Capture the cell that displays the provided text and extract its [X, Y] central coordinate. 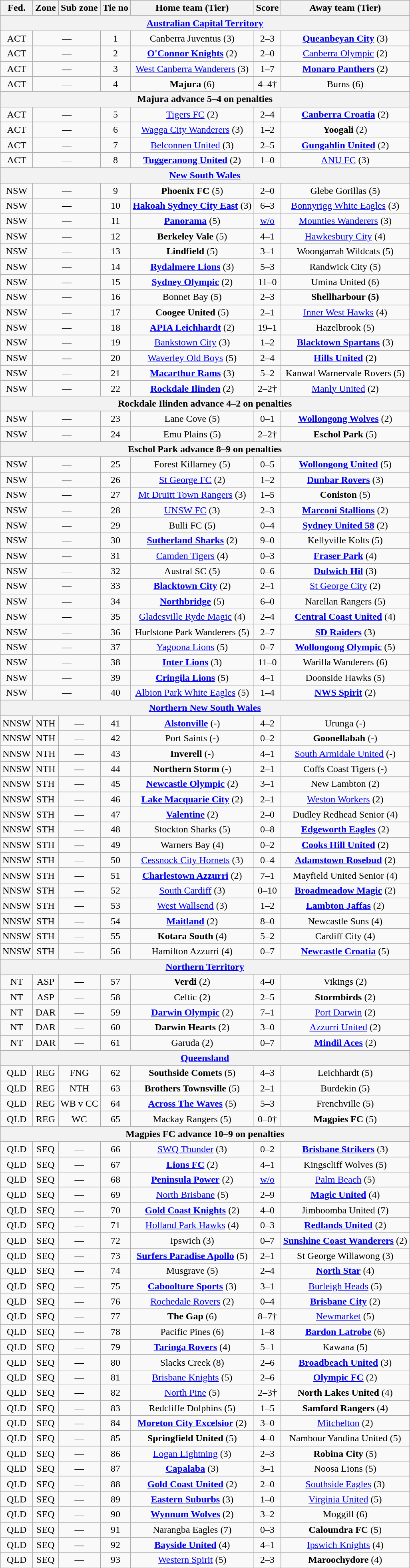
Peninsula Power (2) [192, 1180]
New South Wales [205, 175]
Northbridge (5) [192, 601]
Samford Rangers (4) [345, 1408]
Ipswich Knights (4) [345, 1545]
82 [115, 1392]
Waverley Old Boys (5) [192, 358]
Cardiff City (4) [345, 936]
Hurlstone Park Wanderers (5) [192, 632]
Darwin Olympic (2) [192, 1012]
Redcliffe Dolphins (5) [192, 1408]
Blacktown Spartans (3) [345, 343]
Eastern Suburbs (3) [192, 1499]
Queanbeyan City (3) [345, 38]
75 [115, 1286]
Belconnen United (3) [192, 145]
Palm Beach (5) [345, 1180]
91 [115, 1530]
Yagoona Lions (5) [192, 647]
8–7† [267, 1317]
1–7 [267, 69]
Rockdale Ilinden (2) [192, 388]
Caloundra FC (5) [345, 1530]
Edgeworth Eagles (2) [345, 830]
Doonside Hawks (5) [345, 678]
8 [115, 160]
Kotara South (4) [192, 936]
90 [115, 1514]
Sutherland Sharks (2) [192, 541]
72 [115, 1241]
Warners Bay (4) [192, 845]
Gold Coast Knights (2) [192, 1210]
St George City (2) [345, 586]
Berkeley Vale (5) [192, 236]
46 [115, 799]
Stockton Sharks (5) [192, 830]
Majura (6) [192, 84]
10 [115, 206]
Tigers FC (2) [192, 114]
81 [115, 1377]
Magic United (4) [345, 1195]
Rockdale Ilinden advance 4–2 on penalties [205, 403]
78 [115, 1332]
52 [115, 890]
44 [115, 769]
Wollongong United (5) [345, 465]
Central Coast United (4) [345, 616]
19–1 [267, 327]
Mounties Wanderers (3) [345, 221]
Adamstown Rosebud (2) [345, 860]
St George Willawong (3) [345, 1256]
SWQ Thunder (3) [192, 1149]
Glebe Gorillas (5) [345, 191]
Darwin Hearts (2) [192, 1027]
FNG [80, 1073]
Kawana (5) [345, 1347]
4–3 [267, 1073]
20 [115, 358]
50 [115, 860]
NWS Spirit (2) [345, 693]
Maitland (2) [192, 921]
15 [115, 282]
63 [115, 1088]
Tie no [115, 8]
Queensland [205, 1058]
Dulwich Hil (3) [345, 571]
51 [115, 875]
Port Darwin (2) [345, 1012]
Lane Cove (5) [192, 419]
2–3† [267, 1392]
19 [115, 343]
31 [115, 556]
38 [115, 662]
3–2 [267, 1514]
Lake Macquarie City (2) [192, 799]
Wynnum Wolves (2) [192, 1514]
83 [115, 1408]
Magpies FC advance 10–9 on penalties [205, 1134]
Randwick City (5) [345, 267]
Across The Waves (5) [192, 1103]
93 [115, 1560]
Kellyville Kolts (5) [345, 541]
60 [115, 1027]
Charlestown Azzurri (2) [192, 875]
0–1 [267, 419]
65 [115, 1119]
0–10 [267, 890]
22 [115, 388]
Sydney Olympic (2) [192, 282]
Rydalmere Lions (3) [192, 267]
Burleigh Heads (5) [345, 1286]
Sub zone [80, 8]
48 [115, 830]
53 [115, 906]
7 [115, 145]
Dudley Redhead Senior (4) [345, 814]
1–8 [267, 1332]
86 [115, 1454]
Canberra Croatia (2) [345, 114]
Phoenix FC (5) [192, 191]
Hamilton Azzurri (4) [192, 952]
28 [115, 510]
Yoogali (2) [345, 130]
Narellan Rangers (5) [345, 601]
92 [115, 1545]
79 [115, 1347]
Noosa Lions (5) [345, 1469]
Marconi Stallions (2) [345, 510]
Northern New South Wales [205, 708]
Mackay Rangers (5) [192, 1119]
Lambton Jaffas (2) [345, 906]
Umina United (6) [345, 282]
5–1 [267, 1347]
APIA Leichhardt (2) [192, 327]
27 [115, 495]
55 [115, 936]
Manly United (2) [345, 388]
85 [115, 1438]
Leichhardt (5) [345, 1073]
2 [115, 54]
80 [115, 1362]
Slacks Creek (8) [192, 1362]
Broadmeadow Magic (2) [345, 890]
42 [115, 738]
34 [115, 601]
St George FC (2) [192, 480]
69 [115, 1195]
Coniston (5) [345, 495]
Urunga (-) [345, 723]
43 [115, 754]
2–7 [267, 632]
North Pine (5) [192, 1392]
87 [115, 1469]
89 [115, 1499]
Hazelbrook (5) [345, 327]
Virginia United (5) [345, 1499]
Dunbar Rovers (3) [345, 480]
Nambour Yandina United (5) [345, 1438]
Woongarrah Wildcats (5) [345, 251]
25 [115, 465]
Fraser Park (4) [345, 556]
29 [115, 525]
Olympic FC (2) [345, 1377]
74 [115, 1271]
Springfield United (5) [192, 1438]
Goonellabah (-) [345, 738]
Musgrave (5) [192, 1271]
0–8 [267, 830]
Tuggeranong United (2) [192, 160]
Cessnock City Hornets (3) [192, 860]
76 [115, 1301]
Brothers Townsville (5) [192, 1088]
West Canberra Wanderers (3) [192, 69]
Magpies FC (5) [345, 1119]
Newcastle Suns (4) [345, 921]
1 [115, 38]
88 [115, 1484]
Kingscliff Wolves (5) [345, 1165]
23 [115, 419]
66 [115, 1149]
11 [115, 221]
Newmarket (5) [345, 1317]
Sydney United 58 (2) [345, 525]
37 [115, 647]
Stormbirds (2) [345, 997]
Moggill (6) [345, 1514]
Rochedale Rovers (2) [192, 1301]
Burns (6) [345, 84]
North Star (4) [345, 1271]
Jimboomba United (7) [345, 1210]
Monaro Panthers (2) [345, 69]
Celtic (2) [192, 997]
Weston Workers (2) [345, 799]
Bonnet Bay (5) [192, 297]
Ipswich (3) [192, 1241]
South Armidale United (-) [345, 754]
Eschol Park (5) [345, 434]
Kanwal Warnervale Rovers (5) [345, 373]
Hakoah Sydney City East (3) [192, 206]
WC [80, 1119]
Canberra Juventus (3) [192, 38]
Mt Druitt Town Rangers (3) [192, 495]
4–2 [267, 723]
Robina City (5) [345, 1454]
Hills United (2) [345, 358]
9 [115, 191]
Coffs Coast Tigers (-) [345, 769]
6 [115, 130]
58 [115, 997]
Shellharbour (5) [345, 297]
Score [267, 8]
Wagga City Wanderers (3) [192, 130]
Southside Eagles (3) [345, 1484]
Mayfield United Senior (4) [345, 875]
12 [115, 236]
56 [115, 952]
57 [115, 982]
70 [115, 1210]
Lions FC (2) [192, 1165]
The Gap (6) [192, 1317]
8–0 [267, 921]
Home team (Tier) [192, 8]
54 [115, 921]
Bulli FC (5) [192, 525]
Maroochydore (4) [345, 1560]
41 [115, 723]
Northern Territory [205, 967]
30 [115, 541]
32 [115, 571]
South Cardiff (3) [192, 890]
84 [115, 1423]
61 [115, 1043]
Capalaba (3) [192, 1469]
Albion Park White Eagles (5) [192, 693]
Macarthur Rams (3) [192, 373]
Inverell (-) [192, 754]
Gladesville Ryde Magic (4) [192, 616]
6–0 [267, 601]
Mitchelton (2) [345, 1423]
0–5 [267, 465]
Mindil Aces (2) [345, 1043]
33 [115, 586]
17 [115, 312]
Taringa Rovers (4) [192, 1347]
Fed. [17, 8]
Burdekin (5) [345, 1088]
Broadbeach United (3) [345, 1362]
Coogee United (5) [192, 312]
39 [115, 678]
Lindfield (5) [192, 251]
6–3 [267, 206]
Gold Coast United (2) [192, 1484]
Emu Plains (5) [192, 434]
Northern Storm (-) [192, 769]
Holland Park Hawks (4) [192, 1225]
New Lambton (2) [345, 784]
Brisbane Strikers (3) [345, 1149]
36 [115, 632]
Panorama (5) [192, 221]
Newcastle Olympic (2) [192, 784]
Pacific Pines (6) [192, 1332]
Narangba Eagles (7) [192, 1530]
21 [115, 373]
Sunshine Coast Wanderers (2) [345, 1241]
Newcastle Croatia (5) [345, 952]
Australian Capital Territory [205, 23]
Zone [46, 8]
40 [115, 693]
0–0† [267, 1119]
Logan Lightning (3) [192, 1454]
Garuda (2) [192, 1043]
Inter Lions (3) [192, 662]
73 [115, 1256]
Bankstown City (3) [192, 343]
Majura advance 5–4 on penalties [205, 99]
1–4 [267, 693]
Verdi (2) [192, 982]
62 [115, 1073]
Valentine (2) [192, 814]
Caboolture Sports (3) [192, 1286]
35 [115, 616]
Cooks Hill United (2) [345, 845]
45 [115, 784]
Hawkesbury City (4) [345, 236]
Canberra Olympic (2) [345, 54]
Eschol Park advance 8–9 on penalties [205, 449]
9–0 [267, 541]
Wollongong Wolves (2) [345, 419]
O'Connor Knights (2) [192, 54]
SD Raiders (3) [345, 632]
47 [115, 814]
WB v CC [80, 1103]
Gungahlin United (2) [345, 145]
5 [115, 114]
Redlands United (2) [345, 1225]
Bayside United (4) [192, 1545]
Blacktown City (2) [192, 586]
18 [115, 327]
67 [115, 1165]
Western Spirit (5) [192, 1560]
North Lakes United (4) [345, 1392]
49 [115, 845]
Brisbane Knights (5) [192, 1377]
Bonnyrigg White Eagles (3) [345, 206]
24 [115, 434]
Camden Tigers (4) [192, 556]
Warilla Wanderers (6) [345, 662]
Surfers Paradise Apollo (5) [192, 1256]
ANU FC (3) [345, 160]
2–9 [267, 1195]
14 [115, 267]
26 [115, 480]
Austral SC (5) [192, 571]
Away team (Tier) [345, 8]
Cringila Lions (5) [192, 678]
Forest Killarney (5) [192, 465]
0–6 [267, 571]
Port Saints (-) [192, 738]
West Wallsend (3) [192, 906]
4 [115, 84]
Inner West Hawks (4) [345, 312]
UNSW FC (3) [192, 510]
Moreton City Excelsior (2) [192, 1423]
59 [115, 1012]
3 [115, 69]
Alstonville (-) [192, 723]
77 [115, 1317]
Azzurri United (2) [345, 1027]
North Brisbane (5) [192, 1195]
4–4† [267, 84]
13 [115, 251]
64 [115, 1103]
68 [115, 1180]
Frenchville (5) [345, 1103]
Bardon Latrobe (6) [345, 1332]
Brisbane City (2) [345, 1301]
Vikings (2) [345, 982]
71 [115, 1225]
16 [115, 297]
Wollongong Olympic (5) [345, 647]
Southside Comets (5) [192, 1073]
